Output the (x, y) coordinate of the center of the cell containing the given text.  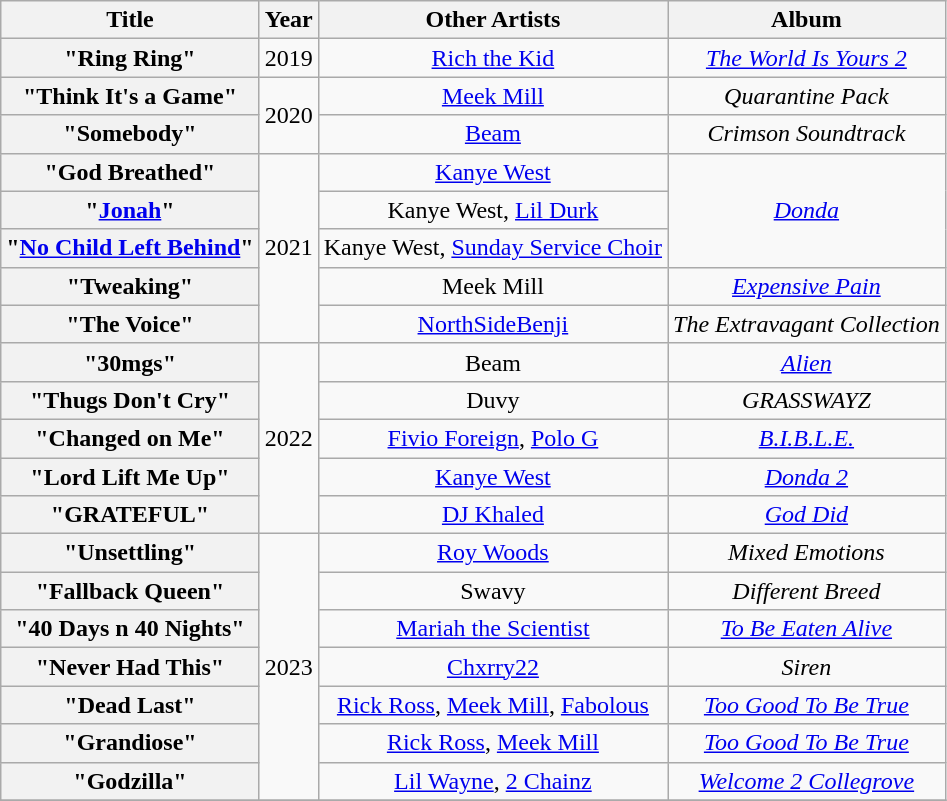
Crimson Soundtrack (807, 134)
"GRATEFUL" (130, 515)
Fivio Foreign, Polo G (492, 438)
Kanye West, Lil Durk (492, 210)
Different Breed (807, 591)
"Thugs Don't Cry" (130, 400)
God Did (807, 515)
"Tweaking" (130, 286)
"Jonah" (130, 210)
Welcome 2 Collegrove (807, 781)
Duvy (492, 400)
"Unsettling" (130, 553)
Rick Ross, Meek Mill (492, 743)
"Fallback Queen" (130, 591)
The Extravagant Collection (807, 324)
"Somebody" (130, 134)
GRASSWAYZ (807, 400)
"40 Days n 40 Nights" (130, 629)
"God Breathed" (130, 172)
"Never Had This" (130, 667)
Album (807, 20)
"Godzilla" (130, 781)
Title (130, 20)
Chxrry22 (492, 667)
B.I.B.L.E. (807, 438)
NorthSideBenji (492, 324)
DJ Khaled (492, 515)
"Changed on Me" (130, 438)
Swavy (492, 591)
Kanye West, Sunday Service Choir (492, 248)
Quarantine Pack (807, 96)
Alien (807, 362)
2022 (288, 438)
"Lord Lift Me Up" (130, 477)
"Dead Last" (130, 705)
"Ring Ring" (130, 58)
Rich the Kid (492, 58)
Donda 2 (807, 477)
"The Voice" (130, 324)
Other Artists (492, 20)
Expensive Pain (807, 286)
Roy Woods (492, 553)
The World Is Yours 2 (807, 58)
Donda (807, 210)
To Be Eaten Alive (807, 629)
2019 (288, 58)
"Think It's a Game" (130, 96)
Mariah the Scientist (492, 629)
Rick Ross, Meek Mill, Fabolous (492, 705)
2023 (288, 667)
"30mgs" (130, 362)
"No Child Left Behind" (130, 248)
Lil Wayne, 2 Chainz (492, 781)
"Grandiose" (130, 743)
Mixed Emotions (807, 553)
Siren (807, 667)
2020 (288, 115)
Year (288, 20)
2021 (288, 248)
